Locate the cell with the specified text and output its (X, Y) center coordinate. 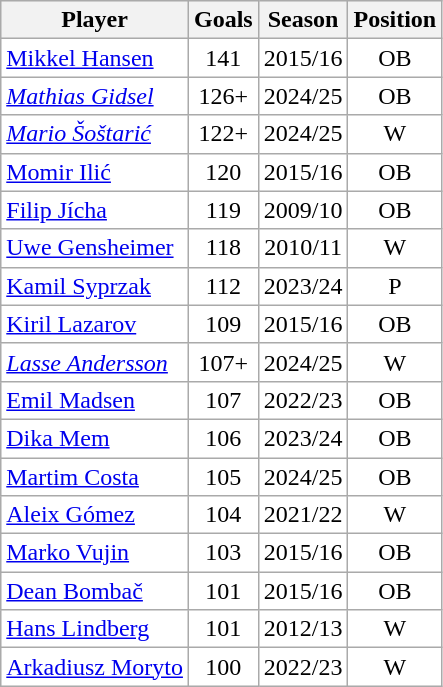
126+ (223, 96)
Marko Vujin (95, 553)
109 (223, 324)
Uwe Gensheimer (95, 248)
Season (303, 20)
Kiril Lazarov (95, 324)
2021/22 (303, 515)
104 (223, 515)
Filip Jícha (95, 210)
2012/13 (303, 629)
Mikkel Hansen (95, 58)
120 (223, 172)
103 (223, 553)
Mario Šoštarić (95, 134)
107 (223, 400)
Player (95, 20)
100 (223, 667)
Dika Mem (95, 438)
105 (223, 477)
Mathias Gidsel (95, 96)
2010/11 (303, 248)
Goals (223, 20)
Kamil Syprzak (95, 286)
Lasse Andersson (95, 362)
Aleix Gómez (95, 515)
Hans Lindberg (95, 629)
Martim Costa (95, 477)
P (395, 286)
Arkadiusz Moryto (95, 667)
112 (223, 286)
2009/10 (303, 210)
Position (395, 20)
107+ (223, 362)
119 (223, 210)
122+ (223, 134)
141 (223, 58)
Emil Madsen (95, 400)
118 (223, 248)
106 (223, 438)
Momir Ilić (95, 172)
Dean Bombač (95, 591)
